Provide the (X, Y) coordinate of the cell's center where the given text is located.  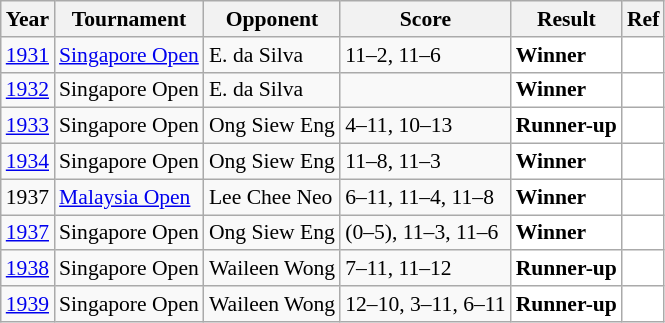
6–11, 11–4, 11–8 (425, 197)
Ref (643, 19)
1938 (28, 269)
12–10, 3–11, 6–11 (425, 304)
1932 (28, 90)
Score (425, 19)
Tournament (129, 19)
1934 (28, 162)
4–11, 10–13 (425, 126)
1939 (28, 304)
1931 (28, 55)
7–11, 11–12 (425, 269)
(0–5), 11–3, 11–6 (425, 233)
Lee Chee Neo (272, 197)
Opponent (272, 19)
Year (28, 19)
Result (566, 19)
11–8, 11–3 (425, 162)
11–2, 11–6 (425, 55)
Malaysia Open (129, 197)
1933 (28, 126)
